Return (x, y) of the center of cell containing provided text 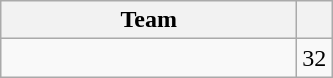
32 (314, 58)
Team (149, 20)
